Scan for the cell matching the given text and deliver its [x, y] coordinate at center. 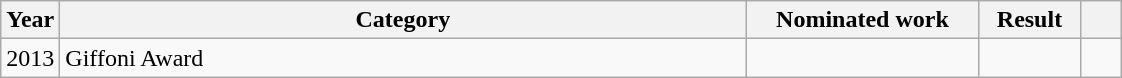
Giffoni Award [403, 58]
Year [30, 20]
Category [403, 20]
Result [1030, 20]
Nominated work [862, 20]
2013 [30, 58]
